Determine the [X, Y] coordinate at the center of the cell enclosing the given text.  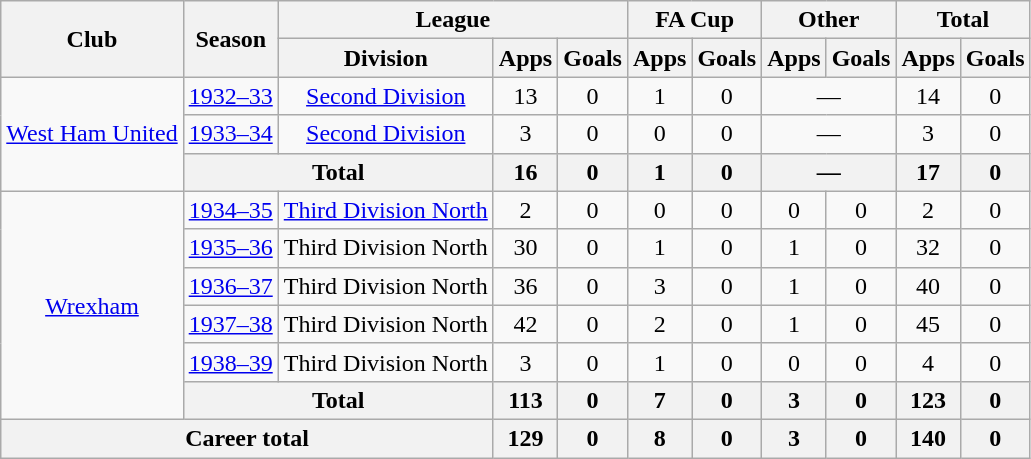
13 [525, 96]
32 [928, 248]
45 [928, 324]
8 [659, 438]
1937–38 [230, 324]
40 [928, 286]
4 [928, 362]
West Ham United [92, 134]
Career total [248, 438]
16 [525, 172]
FA Cup [694, 20]
42 [525, 324]
36 [525, 286]
1935–36 [230, 248]
14 [928, 96]
League [452, 20]
129 [525, 438]
1934–35 [230, 210]
1936–37 [230, 286]
113 [525, 400]
140 [928, 438]
Division [386, 58]
123 [928, 400]
Season [230, 39]
Club [92, 39]
7 [659, 400]
1938–39 [230, 362]
30 [525, 248]
17 [928, 172]
1933–34 [230, 134]
Other [829, 20]
1932–33 [230, 96]
Wrexham [92, 305]
